Scan for the cell matching the given text and deliver its [X, Y] coordinate at center. 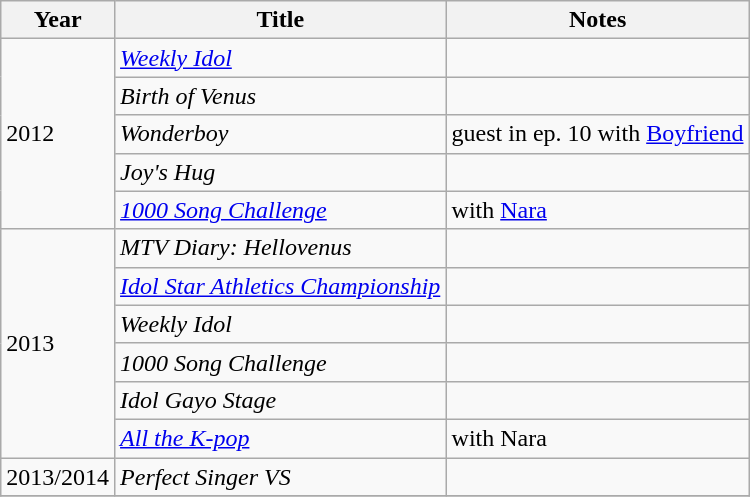
Birth of Venus [280, 96]
Perfect Singer VS [280, 477]
All the K-pop [280, 438]
Idol Star Athletics Championship [280, 286]
Title [280, 20]
Wonderboy [280, 134]
guest in ep. 10 with Boyfriend [598, 134]
2013/2014 [58, 477]
Idol Gayo Stage [280, 400]
Joy's Hug [280, 172]
2012 [58, 134]
MTV Diary: Hellovenus [280, 248]
2013 [58, 343]
Notes [598, 20]
Year [58, 20]
